For the text-containing cell, return its midpoint in [X, Y] coordinate format. 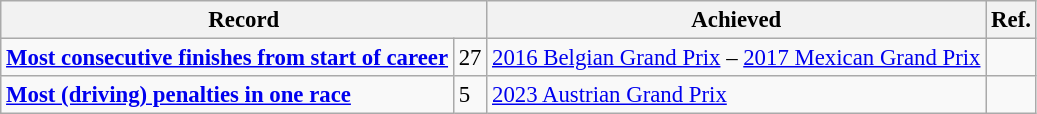
2023 Austrian Grand Prix [736, 95]
27 [470, 58]
2016 Belgian Grand Prix – 2017 Mexican Grand Prix [736, 58]
5 [470, 95]
Achieved [736, 20]
Record [244, 20]
Most consecutive finishes from start of career [228, 58]
Most (driving) penalties in one race [228, 95]
Ref. [1011, 20]
